Pinpoint the cell where the given text exists, returning its [x, y] midpoint coordinate. 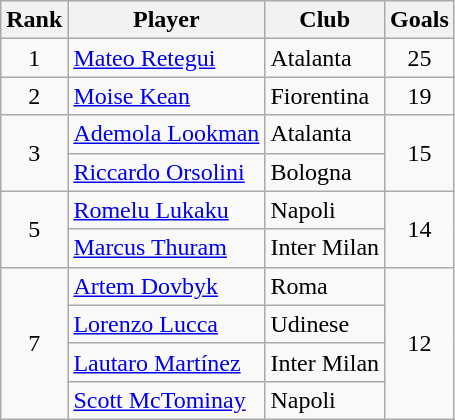
Scott McTominay [166, 400]
Marcus Thuram [166, 248]
14 [420, 229]
Riccardo Orsolini [166, 172]
Mateo Retegui [166, 58]
12 [420, 343]
Bologna [325, 172]
Moise Kean [166, 96]
Lautaro Martínez [166, 362]
2 [34, 96]
Romelu Lukaku [166, 210]
Fiorentina [325, 96]
Lorenzo Lucca [166, 324]
Ademola Lookman [166, 134]
Goals [420, 20]
Rank [34, 20]
5 [34, 229]
Roma [325, 286]
7 [34, 343]
19 [420, 96]
1 [34, 58]
Club [325, 20]
15 [420, 153]
Udinese [325, 324]
25 [420, 58]
Artem Dovbyk [166, 286]
Player [166, 20]
3 [34, 153]
